Find where the given text appears and provide that cell's center as [X, Y] coordinate. 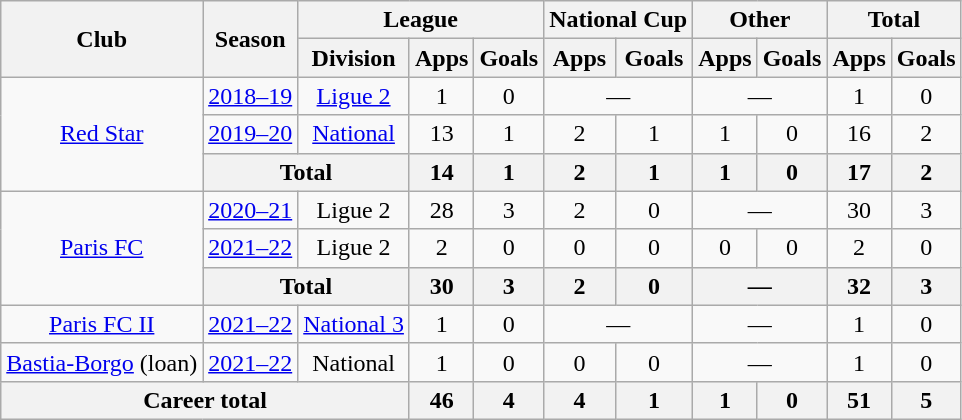
Paris FC II [102, 324]
2020–21 [250, 210]
14 [441, 172]
51 [859, 400]
Red Star [102, 134]
Club [102, 39]
National 3 [354, 324]
28 [441, 210]
National Cup [618, 20]
17 [859, 172]
13 [441, 134]
Paris FC [102, 248]
Season [250, 39]
Division [354, 58]
Bastia-Borgo (loan) [102, 362]
16 [859, 134]
Other [760, 20]
Career total [206, 400]
2018–19 [250, 96]
League [421, 20]
2019–20 [250, 134]
5 [926, 400]
32 [859, 286]
46 [441, 400]
